Extract the (X, Y) coordinate from the center of the cell holding the provided text.  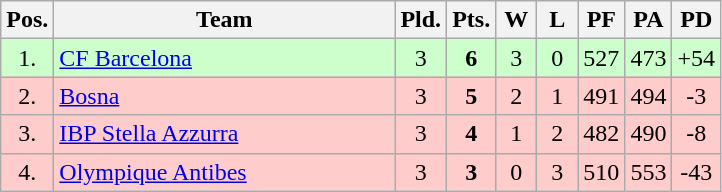
+54 (696, 58)
4. (28, 172)
W (516, 20)
-43 (696, 172)
6 (472, 58)
Pld. (421, 20)
553 (648, 172)
5 (472, 96)
1. (28, 58)
-3 (696, 96)
3. (28, 134)
Team (224, 20)
IBP Stella Azzurra (224, 134)
2. (28, 96)
490 (648, 134)
Pos. (28, 20)
Bosna (224, 96)
482 (602, 134)
CF Barcelona (224, 58)
473 (648, 58)
491 (602, 96)
PA (648, 20)
494 (648, 96)
L (558, 20)
527 (602, 58)
-8 (696, 134)
PF (602, 20)
Pts. (472, 20)
Olympique Antibes (224, 172)
510 (602, 172)
4 (472, 134)
PD (696, 20)
